Return the (X, Y) coordinate for the center point of the cell that contains the specified text.  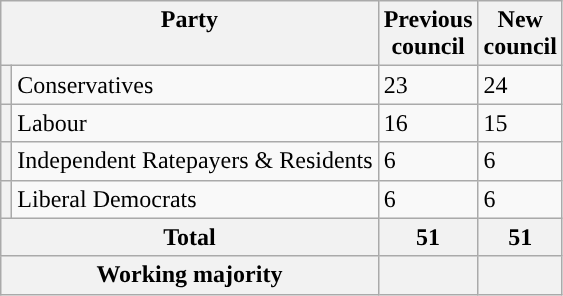
Total (190, 237)
Independent Ratepayers & Residents (195, 161)
15 (520, 123)
24 (520, 85)
Working majority (190, 275)
Previous council (428, 34)
New council (520, 34)
Party (190, 34)
16 (428, 123)
Liberal Democrats (195, 199)
23 (428, 85)
Labour (195, 123)
Conservatives (195, 85)
